For the text-containing cell, return its midpoint in [x, y] coordinate format. 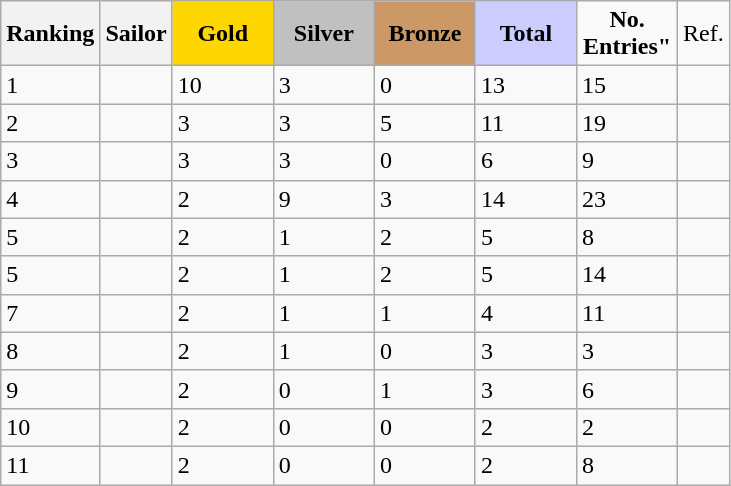
19 [628, 123]
Silver [324, 34]
15 [628, 85]
13 [526, 85]
7 [50, 313]
Sailor [136, 34]
Ref. [704, 34]
Gold [222, 34]
Total [526, 34]
Bronze [424, 34]
23 [628, 199]
Ranking [50, 34]
No. Entries" [628, 34]
